Find where the given text appears and provide that cell's center as [x, y] coordinate. 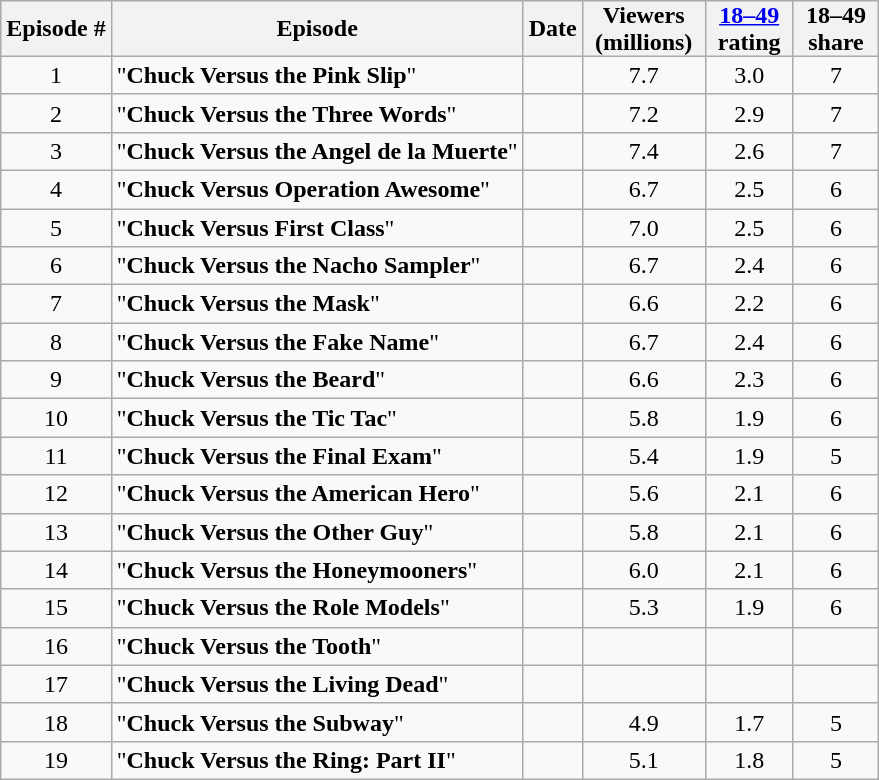
18 [56, 722]
10 [56, 418]
4.9 [644, 722]
13 [56, 532]
"Chuck Versus the Tic Tac" [317, 418]
7.7 [644, 75]
5.6 [644, 494]
2.6 [749, 151]
Episode [317, 29]
Date [552, 29]
7.0 [644, 227]
5.1 [644, 760]
"Chuck Versus the Angel de la Muerte" [317, 151]
7.2 [644, 113]
"Chuck Versus the Three Words" [317, 113]
"Chuck Versus the Honeymooners" [317, 570]
"Chuck Versus the Beard" [317, 380]
"Chuck Versus the American Hero" [317, 494]
2.3 [749, 380]
"Chuck Versus the Role Models" [317, 608]
3.0 [749, 75]
Episode # [56, 29]
2 [56, 113]
2.2 [749, 304]
1.7 [749, 722]
"Chuck Versus the Final Exam" [317, 456]
7.4 [644, 151]
"Chuck Versus the Other Guy" [317, 532]
15 [56, 608]
19 [56, 760]
"Chuck Versus the Nacho Sampler" [317, 266]
"Chuck Versus the Living Dead" [317, 684]
8 [56, 342]
9 [56, 380]
11 [56, 456]
2.9 [749, 113]
"Chuck Versus the Ring: Part II" [317, 760]
"Chuck Versus Operation Awesome" [317, 189]
"Chuck Versus the Subway" [317, 722]
12 [56, 494]
"Chuck Versus the Mask" [317, 304]
3 [56, 151]
6.0 [644, 570]
18–49rating [749, 29]
1.8 [749, 760]
14 [56, 570]
5.3 [644, 608]
"Chuck Versus the Pink Slip" [317, 75]
16 [56, 646]
17 [56, 684]
18–49share [836, 29]
Viewers(millions) [644, 29]
"Chuck Versus the Tooth" [317, 646]
5.4 [644, 456]
"Chuck Versus the Fake Name" [317, 342]
"Chuck Versus First Class" [317, 227]
1 [56, 75]
4 [56, 189]
